Find where the given text appears and provide that cell's center as [X, Y] coordinate. 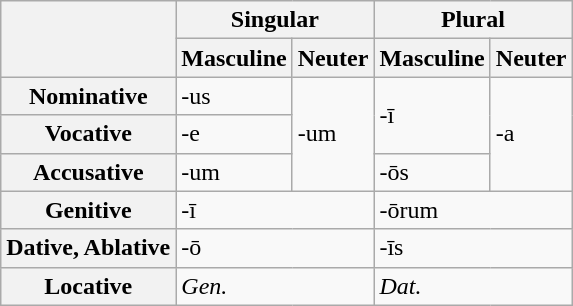
-ō [275, 248]
Dat. [473, 286]
Singular [275, 20]
-a [531, 134]
Nominative [88, 96]
Plural [473, 20]
Genitive [88, 210]
-ōs [432, 172]
-e [234, 134]
Vocative [88, 134]
Accusative [88, 172]
-ōrum [473, 210]
-us [234, 96]
-īs [473, 248]
Dative, Ablative [88, 248]
Gen. [275, 286]
Locative [88, 286]
